Return the [X, Y] coordinate for the center point of the cell that contains the specified text.  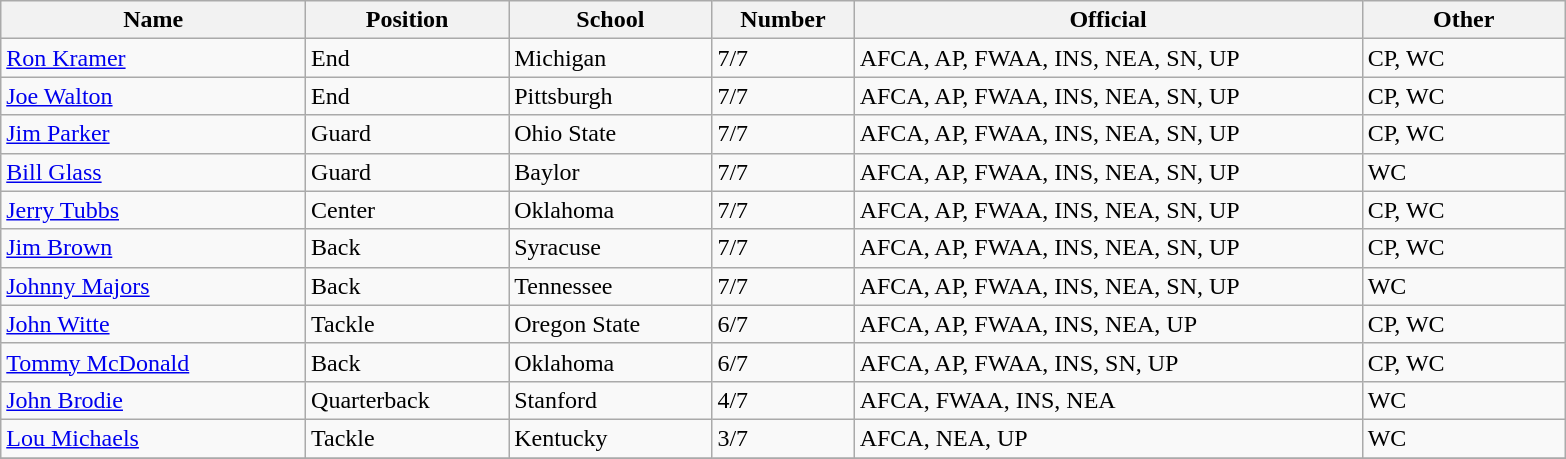
Kentucky [610, 438]
Jim Brown [154, 248]
Number [783, 20]
Quarterback [408, 400]
Ron Kramer [154, 58]
Bill Glass [154, 172]
Johnny Majors [154, 286]
Position [408, 20]
AFCA, AP, FWAA, INS, SN, UP [1108, 362]
Tommy McDonald [154, 362]
Jim Parker [154, 134]
Jerry Tubbs [154, 210]
Center [408, 210]
John Witte [154, 324]
AFCA, FWAA, INS, NEA [1108, 400]
3/7 [783, 438]
Official [1108, 20]
Syracuse [610, 248]
John Brodie [154, 400]
4/7 [783, 400]
Pittsburgh [610, 96]
Oregon State [610, 324]
Baylor [610, 172]
Ohio State [610, 134]
AFCA, NEA, UP [1108, 438]
School [610, 20]
Tennessee [610, 286]
Lou Michaels [154, 438]
Joe Walton [154, 96]
Other [1464, 20]
Name [154, 20]
Stanford [610, 400]
Michigan [610, 58]
AFCA, AP, FWAA, INS, NEA, UP [1108, 324]
